Pinpoint the cell where the given text exists, returning its [x, y] midpoint coordinate. 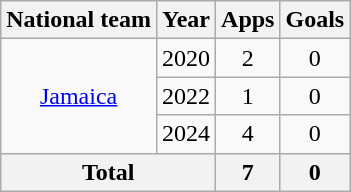
2024 [186, 134]
Year [186, 20]
7 [248, 172]
2022 [186, 96]
4 [248, 134]
Goals [315, 20]
2 [248, 58]
Jamaica [79, 96]
Total [108, 172]
1 [248, 96]
National team [79, 20]
Apps [248, 20]
2020 [186, 58]
